Provide the (x, y) coordinate of the cell's center where the given text is located.  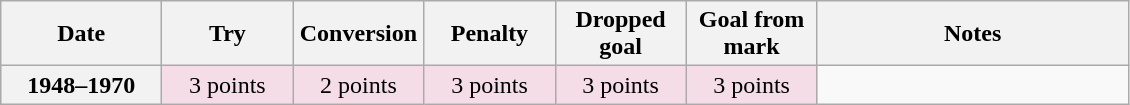
Penalty (490, 34)
Date (82, 34)
Notes (972, 34)
Dropped goal (620, 34)
Try (228, 34)
2 points (358, 85)
Conversion (358, 34)
1948–1970 (82, 85)
Goal from mark (752, 34)
